From the cell containing the given text, extract its center point as (X, Y) coordinate. 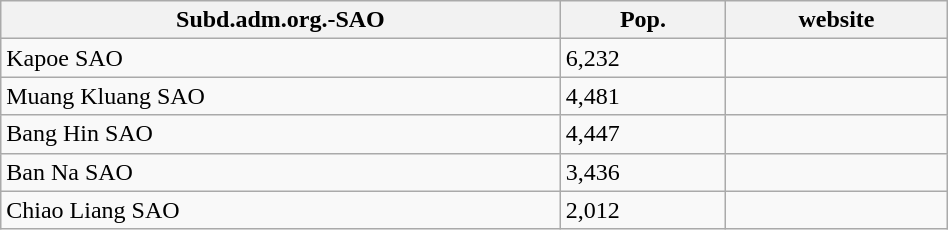
Chiao Liang SAO (280, 210)
Ban Na SAO (280, 172)
Bang Hin SAO (280, 134)
website (837, 20)
4,481 (643, 96)
6,232 (643, 58)
3,436 (643, 172)
Pop. (643, 20)
2,012 (643, 210)
Subd.adm.org.-SAO (280, 20)
4,447 (643, 134)
Kapoe SAO (280, 58)
Muang Kluang SAO (280, 96)
